Return the (x, y) coordinate for the center point of the cell that contains the specified text.  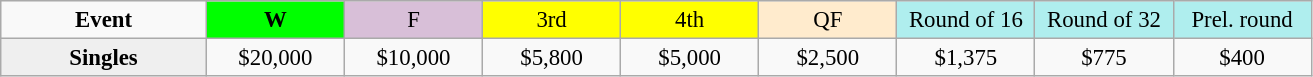
W (275, 20)
Singles (104, 58)
$400 (1242, 58)
$775 (1104, 58)
$1,375 (966, 58)
F (413, 20)
Round of 16 (966, 20)
QF (828, 20)
$2,500 (828, 58)
$20,000 (275, 58)
Round of 32 (1104, 20)
4th (690, 20)
3rd (552, 20)
$5,800 (552, 58)
Event (104, 20)
$10,000 (413, 58)
$5,000 (690, 58)
Prel. round (1242, 20)
